Pinpoint the cell where the given text exists, returning its (X, Y) midpoint coordinate. 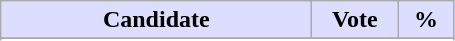
% (426, 20)
Vote (355, 20)
Candidate (156, 20)
